Identify which cell holds the provided text, then report its (x, y) central coordinate. 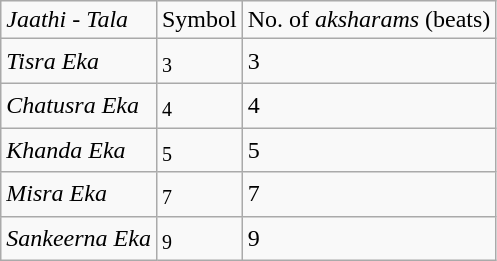
Misra Eka (79, 194)
Sankeerna Eka (79, 238)
Symbol (199, 20)
Jaathi - Tala (79, 20)
No. of aksharams (beats) (369, 20)
Khanda Eka (79, 150)
Tisra Eka (79, 61)
Chatusra Eka (79, 105)
